Determine the [x, y] coordinate at the center of the cell enclosing the given text.  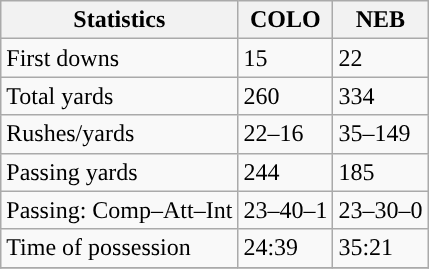
Time of possession [120, 248]
23–30–0 [380, 210]
First downs [120, 58]
185 [380, 172]
334 [380, 96]
COLO [286, 20]
Passing: Comp–Att–Int [120, 210]
Total yards [120, 96]
24:39 [286, 248]
NEB [380, 20]
22–16 [286, 134]
244 [286, 172]
23–40–1 [286, 210]
Passing yards [120, 172]
Rushes/yards [120, 134]
15 [286, 58]
35:21 [380, 248]
260 [286, 96]
Statistics [120, 20]
35–149 [380, 134]
22 [380, 58]
